Search for the cell housing the specified text and yield its (X, Y) center coordinate. 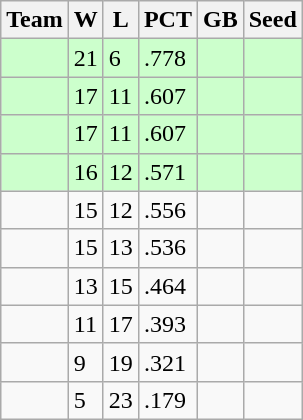
.464 (168, 286)
.536 (168, 248)
19 (120, 362)
.179 (168, 400)
PCT (168, 20)
5 (86, 400)
.571 (168, 172)
.321 (168, 362)
W (86, 20)
16 (86, 172)
.556 (168, 210)
6 (120, 58)
23 (120, 400)
.393 (168, 324)
Team (35, 20)
GB (220, 20)
Seed (272, 20)
.778 (168, 58)
9 (86, 362)
L (120, 20)
21 (86, 58)
